Capture the cell that displays the provided text and extract its [X, Y] central coordinate. 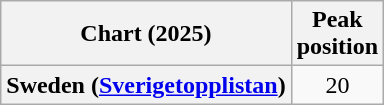
Peakposition [337, 34]
Chart (2025) [146, 34]
Sweden (Sverigetopplistan) [146, 85]
20 [337, 85]
